Output the [X, Y] coordinate of the center of the cell containing the given text.  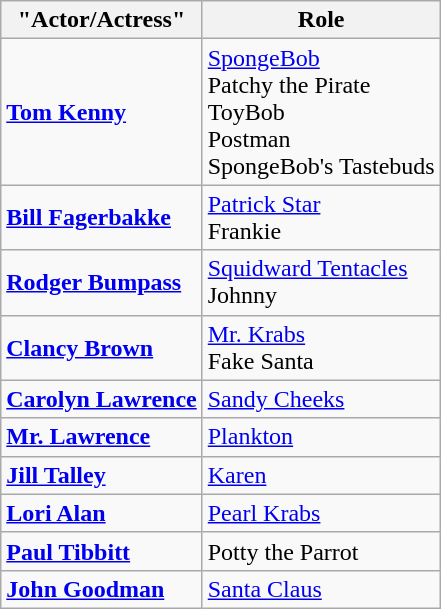
Squidward TentaclesJohnny [321, 282]
SpongeBobPatchy the PirateToyBobPostmanSpongeBob's Tastebuds [321, 112]
Karen [321, 475]
Role [321, 20]
Plankton [321, 437]
Mr. Lawrence [102, 437]
Bill Fagerbakke [102, 218]
Clancy Brown [102, 348]
Potty the Parrot [321, 551]
Sandy Cheeks [321, 399]
Mr. KrabsFake Santa [321, 348]
Rodger Bumpass [102, 282]
"Actor/Actress" [102, 20]
Tom Kenny [102, 112]
John Goodman [102, 589]
Pearl Krabs [321, 513]
Lori Alan [102, 513]
Patrick StarFrankie [321, 218]
Carolyn Lawrence [102, 399]
Paul Tibbitt [102, 551]
Santa Claus [321, 589]
Jill Talley [102, 475]
